Provide the (X, Y) coordinate of the cell's center where the given text is located.  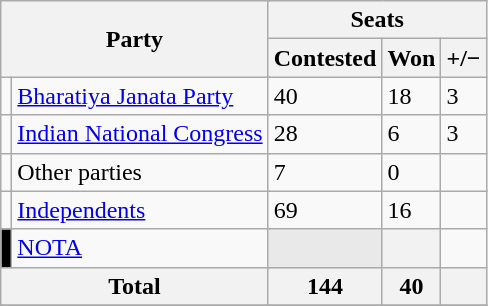
Party (134, 39)
16 (412, 210)
7 (325, 172)
Contested (325, 58)
28 (325, 134)
Other parties (140, 172)
Won (412, 58)
6 (412, 134)
69 (325, 210)
18 (412, 96)
Independents (140, 210)
Seats (377, 20)
Indian National Congress (140, 134)
0 (412, 172)
144 (325, 286)
Total (134, 286)
NOTA (140, 248)
Bharatiya Janata Party (140, 96)
+/− (464, 58)
